Provide the (x, y) coordinate of the cell's center where the given text is located.  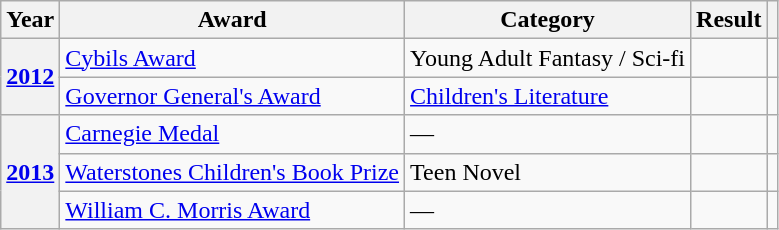
Governor General's Award (232, 96)
Award (232, 20)
2013 (30, 172)
Teen Novel (548, 172)
Young Adult Fantasy / Sci-fi (548, 58)
2012 (30, 77)
Category (548, 20)
Cybils Award (232, 58)
William C. Morris Award (232, 210)
Result (729, 20)
Waterstones Children's Book Prize (232, 172)
Carnegie Medal (232, 134)
Children's Literature (548, 96)
Year (30, 20)
